Scan for the cell matching the given text and deliver its [x, y] coordinate at center. 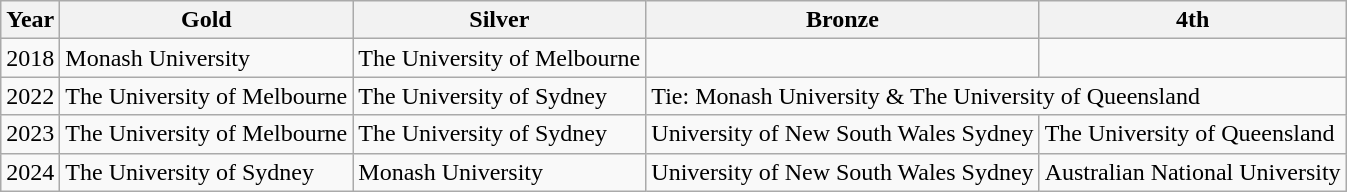
The University of Queensland [1192, 134]
Bronze [842, 20]
Tie: Monash University & The University of Queensland [996, 96]
Year [30, 20]
2023 [30, 134]
2024 [30, 172]
Australian National University [1192, 172]
4th [1192, 20]
2018 [30, 58]
Gold [206, 20]
2022 [30, 96]
Silver [500, 20]
